Return [X, Y] of the center of cell containing provided text 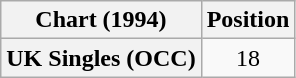
UK Singles (OCC) [101, 58]
18 [248, 58]
Chart (1994) [101, 20]
Position [248, 20]
